Return [x, y] of the center of cell containing provided text 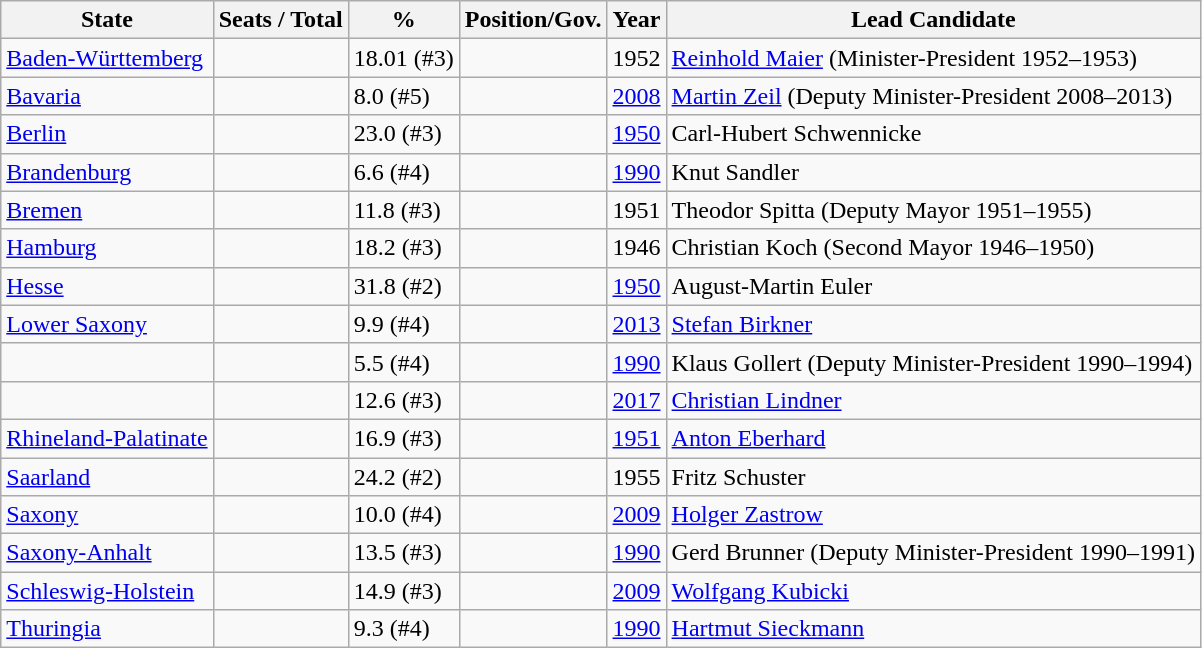
Saarland [107, 477]
Berlin [107, 134]
Wolfgang Kubicki [933, 591]
Christian Koch (Second Mayor 1946–1950) [933, 248]
Klaus Gollert (Deputy Minister-President 1990–1994) [933, 362]
Stefan Birkner [933, 324]
August-Martin Euler [933, 286]
Gerd Brunner (Deputy Minister-President 1990–1991) [933, 553]
Fritz Schuster [933, 477]
Hamburg [107, 248]
11.8 (#3) [404, 210]
31.8 (#2) [404, 286]
Bremen [107, 210]
Year [636, 20]
Lower Saxony [107, 324]
Knut Sandler [933, 172]
Lead Candidate [933, 20]
Saxony [107, 515]
12.6 (#3) [404, 400]
Rhineland-Palatinate [107, 438]
6.6 (#4) [404, 172]
Brandenburg [107, 172]
1955 [636, 477]
Bavaria [107, 96]
Position/Gov. [533, 20]
9.3 (#4) [404, 629]
2017 [636, 400]
8.0 (#5) [404, 96]
18.01 (#3) [404, 58]
State [107, 20]
Martin Zeil (Deputy Minister-President 2008–2013) [933, 96]
2008 [636, 96]
16.9 (#3) [404, 438]
Thuringia [107, 629]
Reinhold Maier (Minister-President 1952–1953) [933, 58]
14.9 (#3) [404, 591]
5.5 (#4) [404, 362]
Theodor Spitta (Deputy Mayor 1951–1955) [933, 210]
10.0 (#4) [404, 515]
1946 [636, 248]
1952 [636, 58]
Seats / Total [280, 20]
Christian Lindner [933, 400]
9.9 (#4) [404, 324]
24.2 (#2) [404, 477]
2013 [636, 324]
Carl-Hubert Schwennicke [933, 134]
Anton Eberhard [933, 438]
% [404, 20]
Hesse [107, 286]
Saxony-Anhalt [107, 553]
23.0 (#3) [404, 134]
13.5 (#3) [404, 553]
Schleswig-Holstein [107, 591]
Hartmut Sieckmann [933, 629]
18.2 (#3) [404, 248]
Baden-Württemberg [107, 58]
Holger Zastrow [933, 515]
